Detect which cell encompasses the target text, then output its [X, Y] center coordinate. 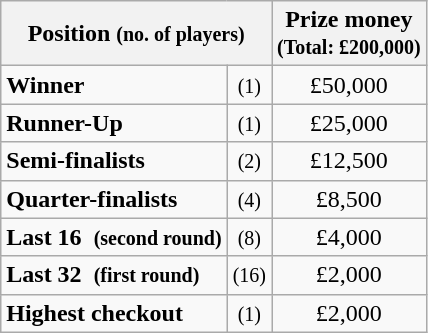
£4,000 [350, 237]
Quarter-finalists [114, 199]
(8) [249, 237]
£12,500 [350, 161]
Semi-finalists [114, 161]
(4) [249, 199]
(2) [249, 161]
Last 16 (second round) [114, 237]
£8,500 [350, 199]
Runner-Up [114, 123]
Highest checkout [114, 313]
£25,000 [350, 123]
Winner [114, 85]
Position (no. of players) [136, 34]
Last 32 (first round) [114, 275]
Prize money(Total: £200,000) [350, 34]
(16) [249, 275]
£50,000 [350, 85]
